Locate the cell with the specified text and output its [X, Y] center coordinate. 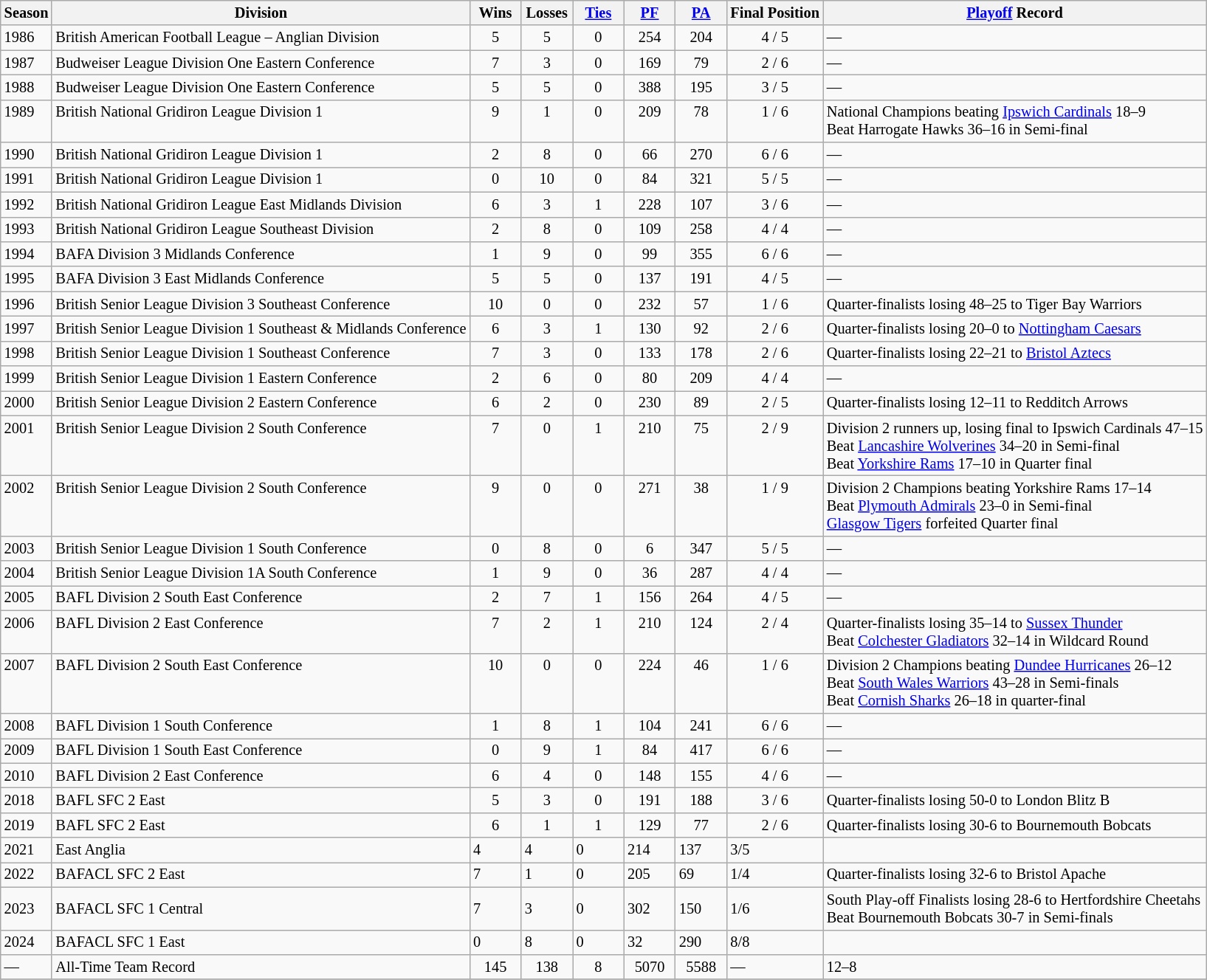
British National Gridiron League East Midlands Division [261, 204]
1/4 [775, 874]
148 [650, 776]
38 [701, 505]
77 [701, 825]
2006 [27, 632]
1998 [27, 353]
British Senior League Division 1 Eastern Conference [261, 379]
12–8 [1014, 967]
417 [701, 750]
150 [701, 908]
302 [650, 908]
75 [701, 446]
Quarter-finalists losing 20–0 to Nottingham Caesars [1014, 328]
241 [701, 725]
British Senior League Division 1 South Conference [261, 548]
5588 [701, 967]
124 [701, 632]
1987 [27, 63]
8/8 [775, 942]
2022 [27, 874]
Quarter-finalists losing 32-6 to Bristol Apache [1014, 874]
Wins [495, 13]
3/5 [775, 850]
321 [701, 179]
287 [701, 573]
79 [701, 63]
1989 [27, 121]
178 [701, 353]
129 [650, 825]
British Senior League Division 2 Eastern Conference [261, 403]
2001 [27, 446]
4 / 6 [775, 776]
Quarter-finalists losing 50-0 to London Blitz B [1014, 800]
78 [701, 121]
347 [701, 548]
Losses [547, 13]
89 [701, 403]
228 [650, 204]
264 [701, 598]
2007 [27, 683]
92 [701, 328]
2000 [27, 403]
3 / 5 [775, 87]
258 [701, 230]
1992 [27, 204]
155 [701, 776]
2002 [27, 505]
Quarter-finalists losing 48–25 to Tiger Bay Warriors [1014, 304]
1999 [27, 379]
290 [701, 942]
36 [650, 573]
271 [650, 505]
66 [650, 155]
All-Time Team Record [261, 967]
2021 [27, 850]
230 [650, 403]
5070 [650, 967]
2019 [27, 825]
169 [650, 63]
2 / 4 [775, 632]
205 [650, 874]
107 [701, 204]
2 / 9 [775, 446]
2024 [27, 942]
2010 [27, 776]
138 [547, 967]
232 [650, 304]
1995 [27, 279]
BAFA Division 3 East Midlands Conference [261, 279]
2004 [27, 573]
2005 [27, 598]
2 / 5 [775, 403]
British Senior League Division 1 Southeast Conference [261, 353]
British Senior League Division 1 Southeast & Midlands Conference [261, 328]
133 [650, 353]
57 [701, 304]
Quarter-finalists losing 30-6 to Bournemouth Bobcats [1014, 825]
145 [495, 967]
355 [701, 254]
104 [650, 725]
69 [701, 874]
214 [650, 850]
British National Gridiron League Southeast Division [261, 230]
Quarter-finalists losing 22–21 to Bristol Aztecs [1014, 353]
BAFL Division 1 South Conference [261, 725]
1994 [27, 254]
Ties [599, 13]
188 [701, 800]
1/6 [775, 908]
1993 [27, 230]
BAFA Division 3 Midlands Conference [261, 254]
South Play-off Finalists losing 28-6 to Hertfordshire CheetahsBeat Bournemouth Bobcats 30-7 in Semi-finals [1014, 908]
BAFL Division 1 South East Conference [261, 750]
Division [261, 13]
Final Position [775, 13]
130 [650, 328]
1 / 9 [775, 505]
British Senior League Division 3 Southeast Conference [261, 304]
BAFACL SFC 2 East [261, 874]
2003 [27, 548]
Playoff Record [1014, 13]
East Anglia [261, 850]
National Champions beating Ipswich Cardinals 18–9Beat Harrogate Hawks 36–16 in Semi-final [1014, 121]
2009 [27, 750]
Division 2 Champions beating Yorkshire Rams 17–14Beat Plymouth Admirals 23–0 in Semi-finalGlasgow Tigers forfeited Quarter final [1014, 505]
99 [650, 254]
1990 [27, 155]
46 [701, 683]
1986 [27, 38]
2018 [27, 800]
388 [650, 87]
109 [650, 230]
1991 [27, 179]
Division 2 Champions beating Dundee Hurricanes 26–12Beat South Wales Warriors 43–28 in Semi-finalsBeat Cornish Sharks 26–18 in quarter-final [1014, 683]
PA [701, 13]
BAFACL SFC 1 East [261, 942]
British American Football League – Anglian Division [261, 38]
1996 [27, 304]
British Senior League Division 1A South Conference [261, 573]
224 [650, 683]
2023 [27, 908]
204 [701, 38]
156 [650, 598]
254 [650, 38]
PF [650, 13]
1997 [27, 328]
BAFACL SFC 1 Central [261, 908]
1988 [27, 87]
2008 [27, 725]
80 [650, 379]
270 [701, 155]
195 [701, 87]
Quarter-finalists losing 35–14 to Sussex ThunderBeat Colchester Gladiators 32–14 in Wildcard Round [1014, 632]
32 [650, 942]
Quarter-finalists losing 12–11 to Redditch Arrows [1014, 403]
Season [27, 13]
